Pinpoint the cell where the given text exists, returning its [x, y] midpoint coordinate. 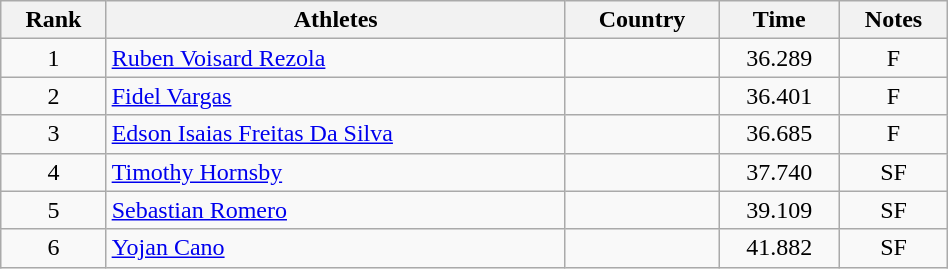
37.740 [780, 172]
Athletes [336, 20]
36.401 [780, 96]
36.289 [780, 58]
Timothy Hornsby [336, 172]
Notes [894, 20]
2 [54, 96]
Fidel Vargas [336, 96]
5 [54, 210]
Yojan Cano [336, 248]
6 [54, 248]
4 [54, 172]
3 [54, 134]
Sebastian Romero [336, 210]
Ruben Voisard Rezola [336, 58]
1 [54, 58]
41.882 [780, 248]
Country [642, 20]
39.109 [780, 210]
36.685 [780, 134]
Rank [54, 20]
Edson Isaias Freitas Da Silva [336, 134]
Time [780, 20]
